Detect which cell encompasses the target text, then output its [X, Y] center coordinate. 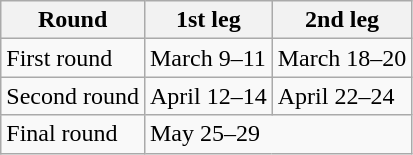
April 12–14 [208, 96]
1st leg [208, 20]
March 18–20 [342, 58]
Final round [73, 134]
Second round [73, 96]
2nd leg [342, 20]
May 25–29 [278, 134]
First round [73, 58]
April 22–24 [342, 96]
March 9–11 [208, 58]
Round [73, 20]
